Locate the cell with the specified text and output its [x, y] center coordinate. 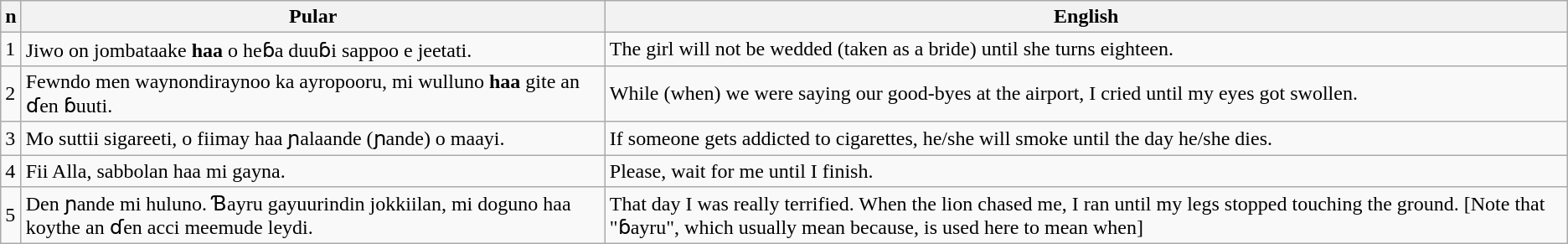
Mo suttii sigareeti, o fiimay haa ɲalaande (ɲande) o maayi. [313, 138]
4 [11, 170]
Den ɲande mi huluno. Ɓayru gayuurindin jokkiilan, mi doguno haa koythe an ɗen acci meemude leydi. [313, 215]
Fii Alla, sabbolan haa mi gayna. [313, 170]
3 [11, 138]
5 [11, 215]
English [1086, 17]
1 [11, 49]
n [11, 17]
While (when) we were saying our good-byes at the airport, I cried until my eyes got swollen. [1086, 94]
Jiwo on jombataake haa o heɓa duuɓi sappoo e jeetati. [313, 49]
The girl will not be wedded (taken as a bride) until she turns eighteen. [1086, 49]
Please, wait for me until I finish. [1086, 170]
If someone gets addicted to cigarettes, he/she will smoke until the day he/she dies. [1086, 138]
Pular [313, 17]
2 [11, 94]
Fewndo men waynondiraynoo ka ayropooru, mi wulluno haa gite an ɗen ɓuuti. [313, 94]
